Pinpoint the cell where the given text exists, returning its (X, Y) midpoint coordinate. 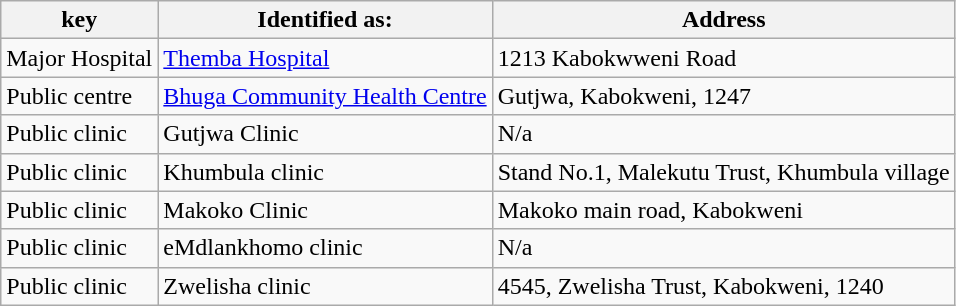
Stand No.1, Malekutu Trust, Khumbula village (724, 172)
Bhuga Community Health Centre (325, 96)
Major Hospital (80, 58)
Themba Hospital (325, 58)
Makoko Clinic (325, 210)
Identified as: (325, 20)
4545, Zwelisha Trust, Kabokweni, 1240 (724, 286)
Makoko main road, Kabokweni (724, 210)
Address (724, 20)
Public centre (80, 96)
key (80, 20)
Khumbula clinic (325, 172)
eMdlankhomo clinic (325, 248)
1213 Kabokwweni Road (724, 58)
Gutjwa, Kabokweni, 1247 (724, 96)
Zwelisha clinic (325, 286)
Gutjwa Clinic (325, 134)
